Search for the cell housing the specified text and yield its (x, y) center coordinate. 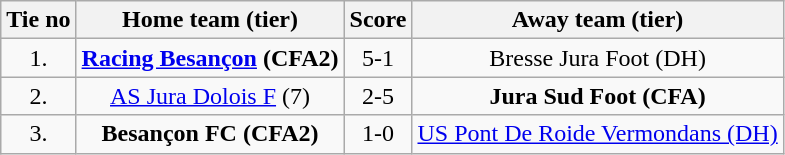
2-5 (378, 96)
Jura Sud Foot (CFA) (598, 96)
2. (38, 96)
Tie no (38, 20)
5-1 (378, 58)
3. (38, 134)
US Pont De Roide Vermondans (DH) (598, 134)
Score (378, 20)
Racing Besançon (CFA2) (210, 58)
Bresse Jura Foot (DH) (598, 58)
Home team (tier) (210, 20)
1. (38, 58)
1-0 (378, 134)
Away team (tier) (598, 20)
Besançon FC (CFA2) (210, 134)
AS Jura Dolois F (7) (210, 96)
